Provide the (X, Y) coordinate of the cell's center where the given text is located.  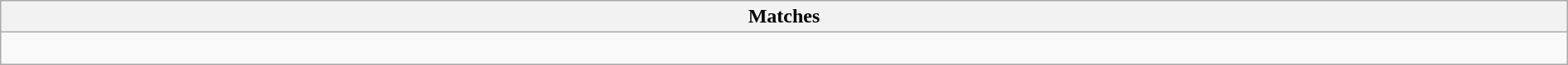
Matches (784, 17)
